Extract the (x, y) coordinate from the center of the cell holding the provided text.  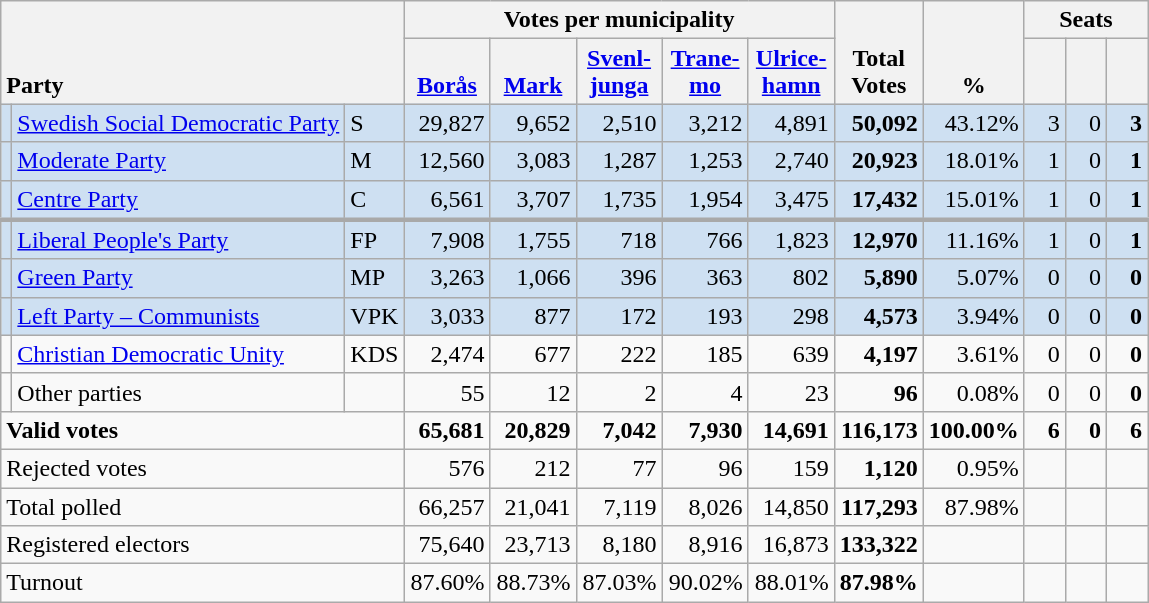
Liberal People's Party (178, 240)
17,432 (878, 200)
65,681 (447, 430)
117,293 (878, 507)
Turnout (202, 583)
90.02% (705, 583)
877 (533, 316)
Svenl- junga (619, 72)
Valid votes (202, 430)
1,755 (533, 240)
5,890 (878, 278)
7,930 (705, 430)
3,475 (791, 200)
11.16% (974, 240)
Votes per municipality (619, 20)
677 (533, 354)
298 (791, 316)
Trane- mo (705, 72)
20,829 (533, 430)
88.01% (791, 583)
0.08% (974, 392)
29,827 (447, 123)
396 (619, 278)
VPK (374, 316)
4,197 (878, 354)
55 (447, 392)
Centre Party (178, 200)
3,212 (705, 123)
4 (705, 392)
3.94% (974, 316)
0.95% (974, 468)
172 (619, 316)
193 (705, 316)
12 (533, 392)
2,740 (791, 161)
9,652 (533, 123)
100.00% (974, 430)
222 (619, 354)
12,560 (447, 161)
S (374, 123)
87.60% (447, 583)
1,954 (705, 200)
Other parties (178, 392)
3,263 (447, 278)
7,119 (619, 507)
1,120 (878, 468)
2,474 (447, 354)
Party (202, 52)
Borås (447, 72)
KDS (374, 354)
133,322 (878, 545)
Total Votes (878, 52)
77 (619, 468)
3,707 (533, 200)
Registered electors (202, 545)
Moderate Party (178, 161)
802 (791, 278)
12,970 (878, 240)
5.07% (974, 278)
Ulrice- hamn (791, 72)
MP (374, 278)
Total polled (202, 507)
43.12% (974, 123)
FP (374, 240)
8,026 (705, 507)
718 (619, 240)
212 (533, 468)
2 (619, 392)
21,041 (533, 507)
Rejected votes (202, 468)
Swedish Social Democratic Party (178, 123)
Mark (533, 72)
6,561 (447, 200)
87.03% (619, 583)
7,042 (619, 430)
3,033 (447, 316)
185 (705, 354)
50,092 (878, 123)
1,287 (619, 161)
3.61% (974, 354)
159 (791, 468)
C (374, 200)
576 (447, 468)
8,916 (705, 545)
75,640 (447, 545)
363 (705, 278)
23 (791, 392)
8,180 (619, 545)
766 (705, 240)
23,713 (533, 545)
1,823 (791, 240)
20,923 (878, 161)
116,173 (878, 430)
15.01% (974, 200)
4,891 (791, 123)
Christian Democratic Unity (178, 354)
3,083 (533, 161)
M (374, 161)
1,066 (533, 278)
18.01% (974, 161)
1,735 (619, 200)
88.73% (533, 583)
1,253 (705, 161)
Seats (1086, 20)
14,850 (791, 507)
7,908 (447, 240)
14,691 (791, 430)
Green Party (178, 278)
Left Party – Communists (178, 316)
2,510 (619, 123)
66,257 (447, 507)
16,873 (791, 545)
639 (791, 354)
4,573 (878, 316)
% (974, 52)
